Locate the cell with the specified text and output its [X, Y] center coordinate. 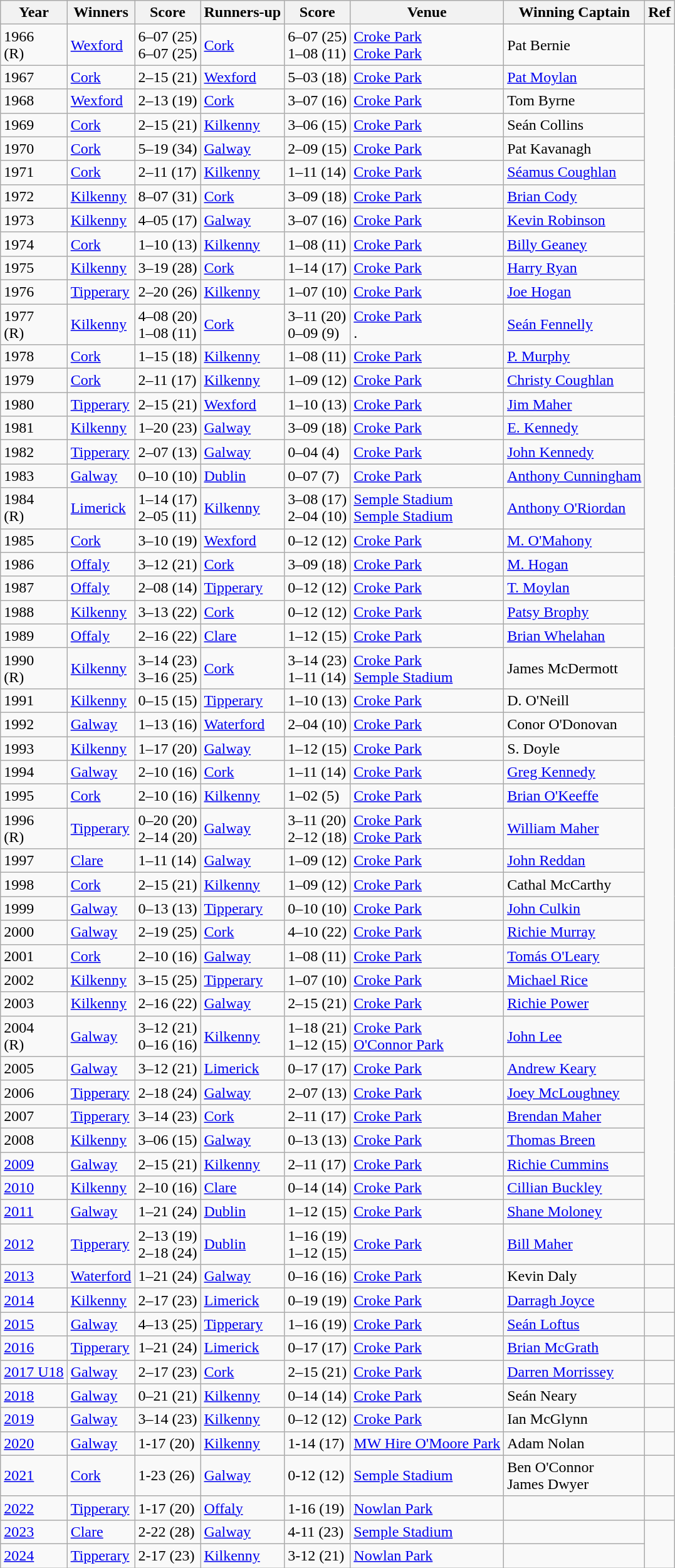
1992 [34, 724]
0–21 (21) [168, 1396]
0–04 (4) [317, 452]
2015 [34, 1324]
1996(R) [34, 829]
Billy Geaney [574, 244]
Tom Byrne [574, 101]
1-14 (17) [317, 1443]
2-22 (28) [168, 1532]
1–16 (19) [317, 1324]
0-12 (12) [317, 1476]
3–14 (23)3–16 (25) [168, 668]
E. Kennedy [574, 428]
Cathal McCarthy [574, 885]
1979 [34, 381]
Winning Captain [574, 13]
1987 [34, 588]
Greg Kennedy [574, 772]
1–13 (16) [168, 724]
John Kennedy [574, 452]
Year [34, 13]
4–08 (20)1–08 (11) [168, 324]
4-11 (23) [317, 1532]
1990(R) [34, 668]
2012 [34, 1244]
2004(R) [34, 1036]
2003 [34, 1004]
M. O'Mahony [574, 540]
3–08 (17)2–04 (10) [317, 508]
0–20 (20)2–14 (20) [168, 829]
8–07 (31) [168, 196]
2021 [34, 1476]
S. Doyle [574, 748]
1-16 (19) [317, 1508]
Joe Hogan [574, 292]
1–02 (5) [317, 796]
1988 [34, 612]
1–15 (18) [168, 357]
1966(R) [34, 45]
1–16 (19)1–12 (15) [317, 1244]
M. Hogan [574, 564]
Seán Neary [574, 1396]
2–04 (10) [317, 724]
Winners [101, 13]
Ian McGlynn [574, 1419]
3-12 (21) [317, 1555]
3–14 (23)1–11 (14) [317, 668]
3–12 (21)0–16 (16) [168, 1036]
1968 [34, 101]
Croke Park. [427, 324]
John Reddan [574, 861]
Anthony Cunningham [574, 476]
1981 [34, 428]
1978 [34, 357]
1–18 (21)1–12 (15) [317, 1036]
Croke ParkSemple Stadium [427, 668]
2009 [34, 1164]
1973 [34, 220]
2020 [34, 1443]
2011 [34, 1212]
2024 [34, 1555]
William Maher [574, 829]
0–15 (15) [168, 700]
1967 [34, 77]
Patsy Brophy [574, 612]
Seán Loftus [574, 1324]
1977(R) [34, 324]
Thomas Breen [574, 1140]
1–14 (17)2–05 (11) [168, 508]
2000 [34, 932]
Bill Maher [574, 1244]
2006 [34, 1092]
John Culkin [574, 908]
2–18 (24) [168, 1092]
Anthony O'Riordan [574, 508]
Adam Nolan [574, 1443]
1971 [34, 172]
Seán Collins [574, 125]
Runners-up [243, 13]
Michael Rice [574, 980]
5–19 (34) [168, 149]
2002 [34, 980]
1976 [34, 292]
3–15 (25) [168, 980]
0–19 (19) [317, 1300]
Pat Bernie [574, 45]
Darren Morrissey [574, 1372]
Pat Kavanagh [574, 149]
1–14 (17) [317, 268]
1–20 (23) [168, 428]
1970 [34, 149]
Séamus Coughlan [574, 172]
3–10 (19) [168, 540]
P. Murphy [574, 357]
2007 [34, 1116]
Jim Maher [574, 404]
1995 [34, 796]
4–10 (22) [317, 932]
1982 [34, 452]
Ref [659, 13]
Richie Cummins [574, 1164]
2–09 (15) [317, 149]
2–13 (19) [168, 101]
2008 [34, 1140]
T. Moylan [574, 588]
2010 [34, 1188]
1989 [34, 636]
2–08 (14) [168, 588]
2–19 (25) [168, 932]
Seán Fennelly [574, 324]
Darragh Joyce [574, 1300]
2013 [34, 1276]
0–16 (16) [317, 1276]
Croke ParkO'Connor Park [427, 1036]
2023 [34, 1532]
Kevin Robinson [574, 220]
4–05 (17) [168, 220]
1984(R) [34, 508]
2018 [34, 1396]
1985 [34, 540]
2-17 (23) [168, 1555]
Cillian Buckley [574, 1188]
Tomás O'Leary [574, 956]
Richie Murray [574, 932]
3–19 (28) [168, 268]
1997 [34, 861]
Semple StadiumSemple Stadium [427, 508]
4–13 (25) [168, 1324]
Christy Coughlan [574, 381]
0–07 (7) [317, 476]
1974 [34, 244]
Brian Whelahan [574, 636]
Venue [427, 13]
1-23 (26) [168, 1476]
2016 [34, 1348]
Richie Power [574, 1004]
D. O'Neill [574, 700]
Andrew Keary [574, 1068]
3–11 (20)2–12 (18) [317, 829]
1999 [34, 908]
1983 [34, 476]
2005 [34, 1068]
2001 [34, 956]
1–17 (20) [168, 748]
John Lee [574, 1036]
Brendan Maher [574, 1116]
Brian McGrath [574, 1348]
2–20 (26) [168, 292]
Joey McLoughney [574, 1092]
Harry Ryan [574, 268]
1972 [34, 196]
Brian Cody [574, 196]
1980 [34, 404]
1993 [34, 748]
1994 [34, 772]
2–13 (19)2–18 (24) [168, 1244]
Pat Moylan [574, 77]
1975 [34, 268]
James McDermott [574, 668]
1998 [34, 885]
Conor O'Donovan [574, 724]
Kevin Daly [574, 1276]
Shane Moloney [574, 1212]
3–13 (22) [168, 612]
1969 [34, 125]
6–07 (25)6–07 (25) [168, 45]
Brian O'Keeffe [574, 796]
2017 U18 [34, 1372]
MW Hire O'Moore Park [427, 1443]
2019 [34, 1419]
3–11 (20)0–09 (9) [317, 324]
6–07 (25)1–08 (11) [317, 45]
Ben O'ConnorJames Dwyer [574, 1476]
1991 [34, 700]
2014 [34, 1300]
2022 [34, 1508]
5–03 (18) [317, 77]
1986 [34, 564]
